Extract the [X, Y] coordinate from the center of the cell holding the provided text.  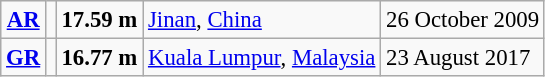
16.77 m [100, 58]
AR [24, 20]
Jinan, China [262, 20]
23 August 2017 [463, 58]
GR [24, 58]
17.59 m [100, 20]
Kuala Lumpur, Malaysia [262, 58]
26 October 2009 [463, 20]
